From the cell containing the given text, extract its center point as [x, y] coordinate. 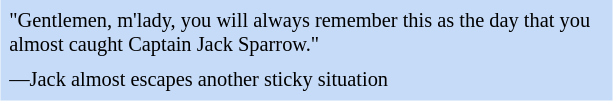
—Jack almost escapes another sticky situation [306, 80]
"Gentlemen, m'lady, you will always remember this as the day that you almost caught Captain Jack Sparrow." [306, 34]
